From the cell containing the given text, extract its center point as (X, Y) coordinate. 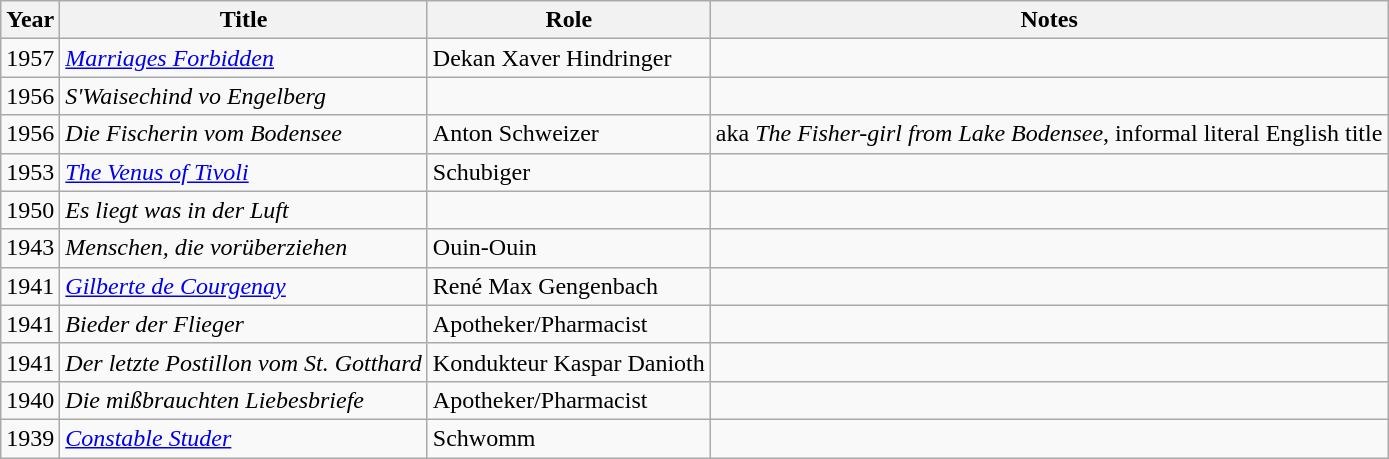
S'Waisechind vo Engelberg (244, 96)
Kondukteur Kaspar Danioth (568, 362)
Year (30, 20)
Schwomm (568, 438)
Die mißbrauchten Liebesbriefe (244, 400)
Die Fischerin vom Bodensee (244, 134)
René Max Gengenbach (568, 286)
Es liegt was in der Luft (244, 210)
Anton Schweizer (568, 134)
Constable Studer (244, 438)
Schubiger (568, 172)
1957 (30, 58)
Bieder der Flieger (244, 324)
Dekan Xaver Hindringer (568, 58)
1939 (30, 438)
1943 (30, 248)
1940 (30, 400)
Title (244, 20)
Gilberte de Courgenay (244, 286)
The Venus of Tivoli (244, 172)
aka The Fisher-girl from Lake Bodensee, informal literal English title (1049, 134)
Ouin-Ouin (568, 248)
1950 (30, 210)
Notes (1049, 20)
1953 (30, 172)
Menschen, die vorüberziehen (244, 248)
Role (568, 20)
Der letzte Postillon vom St. Gotthard (244, 362)
Marriages Forbidden (244, 58)
